Locate the cell with the specified text and output its (X, Y) center coordinate. 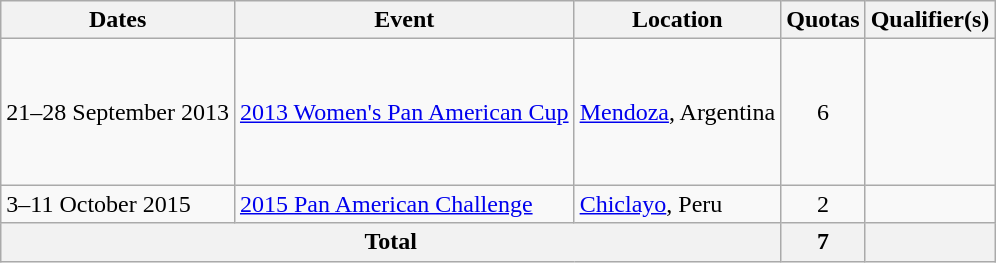
Location (678, 20)
2013 Women's Pan American Cup (404, 112)
Mendoza, Argentina (678, 112)
Chiclayo, Peru (678, 204)
21–28 September 2013 (118, 112)
6 (823, 112)
Quotas (823, 20)
Total (391, 242)
2015 Pan American Challenge (404, 204)
Dates (118, 20)
7 (823, 242)
2 (823, 204)
3–11 October 2015 (118, 204)
Qualifier(s) (930, 20)
Event (404, 20)
